From the cell containing the given text, extract its center point as (X, Y) coordinate. 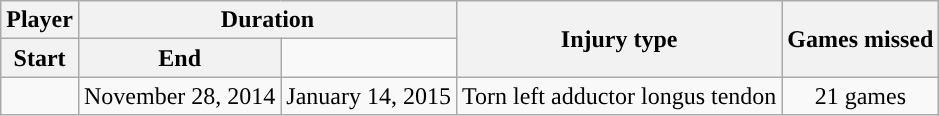
Player (40, 20)
January 14, 2015 (369, 96)
21 games (860, 96)
Injury type (620, 39)
Games missed (860, 39)
November 28, 2014 (179, 96)
Duration (267, 20)
Start (40, 58)
End (179, 58)
Torn left adductor longus tendon (620, 96)
